Provide the (x, y) coordinate of the cell's center where the given text is located.  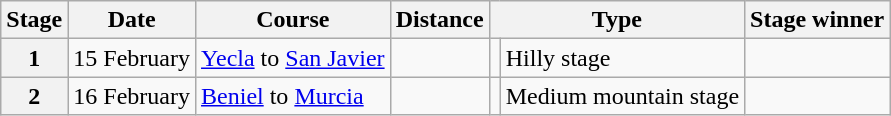
Yecla to San Javier (294, 58)
Medium mountain stage (622, 96)
Date (132, 20)
Hilly stage (622, 58)
Stage (34, 20)
Stage winner (818, 20)
Type (616, 20)
16 February (132, 96)
2 (34, 96)
1 (34, 58)
Distance (440, 20)
Beniel to Murcia (294, 96)
Course (294, 20)
15 February (132, 58)
